Detect which cell encompasses the target text, then output its [x, y] center coordinate. 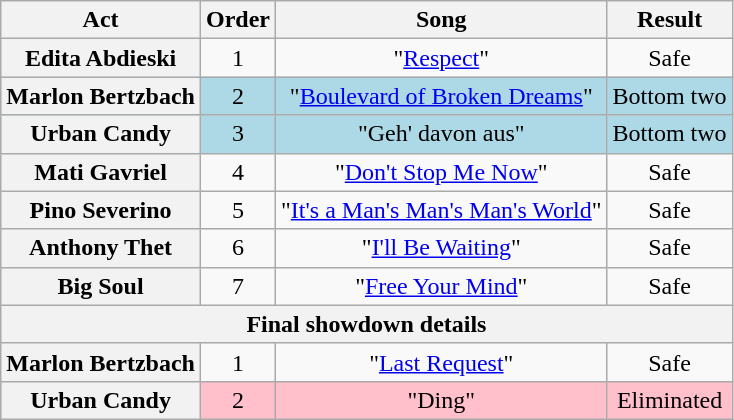
"I'll Be Waiting" [441, 248]
"Don't Stop Me Now" [441, 172]
Final showdown details [366, 324]
6 [238, 248]
"Ding" [441, 400]
3 [238, 134]
7 [238, 286]
Mati Gavriel [101, 172]
Eliminated [670, 400]
4 [238, 172]
"Free Your Mind" [441, 286]
Order [238, 20]
Act [101, 20]
Big Soul [101, 286]
5 [238, 210]
Edita Abdieski [101, 58]
"It's a Man's Man's Man's World" [441, 210]
Pino Severino [101, 210]
"Geh' davon aus" [441, 134]
"Last Request" [441, 362]
Song [441, 20]
"Respect" [441, 58]
Anthony Thet [101, 248]
"Boulevard of Broken Dreams" [441, 96]
Result [670, 20]
